Detect which cell encompasses the target text, then output its (x, y) center coordinate. 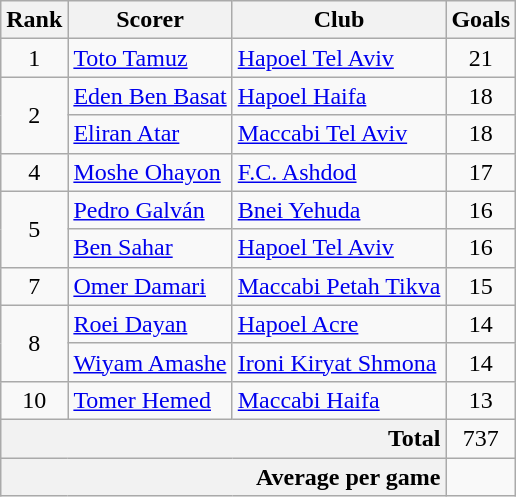
10 (34, 400)
Bnei Yehuda (339, 210)
Average per game (224, 477)
17 (481, 172)
Moshe Ohayon (150, 172)
Scorer (150, 20)
Omer Damari (150, 286)
Tomer Hemed (150, 400)
F.C. Ashdod (339, 172)
Pedro Galván (150, 210)
Goals (481, 20)
Ben Sahar (150, 248)
Eliran Atar (150, 134)
1 (34, 58)
Rank (34, 20)
Roei Dayan (150, 324)
Maccabi Tel Aviv (339, 134)
8 (34, 343)
Toto Tamuz (150, 58)
4 (34, 172)
Ironi Kiryat Shmona (339, 362)
5 (34, 229)
737 (481, 438)
21 (481, 58)
Total (224, 438)
Maccabi Haifa (339, 400)
Hapoel Haifa (339, 96)
7 (34, 286)
Club (339, 20)
Wiyam Amashe (150, 362)
Maccabi Petah Tikva (339, 286)
13 (481, 400)
15 (481, 286)
2 (34, 115)
Eden Ben Basat (150, 96)
Hapoel Acre (339, 324)
